Identify which cell holds the provided text, then report its (X, Y) central coordinate. 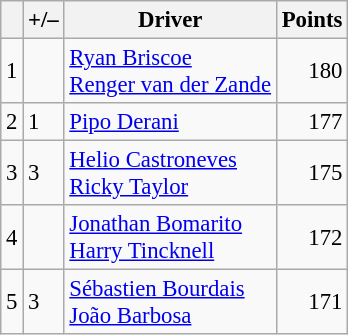
175 (312, 174)
Jonathan Bomarito Harry Tincknell (170, 238)
Pipo Derani (170, 122)
171 (312, 302)
Ryan Briscoe Renger van der Zande (170, 72)
177 (312, 122)
Points (312, 20)
5 (12, 302)
+/– (44, 20)
Helio Castroneves Ricky Taylor (170, 174)
Driver (170, 20)
Sébastien Bourdais João Barbosa (170, 302)
180 (312, 72)
2 (12, 122)
4 (12, 238)
172 (312, 238)
